Output the [X, Y] coordinate of the center of the cell containing the given text.  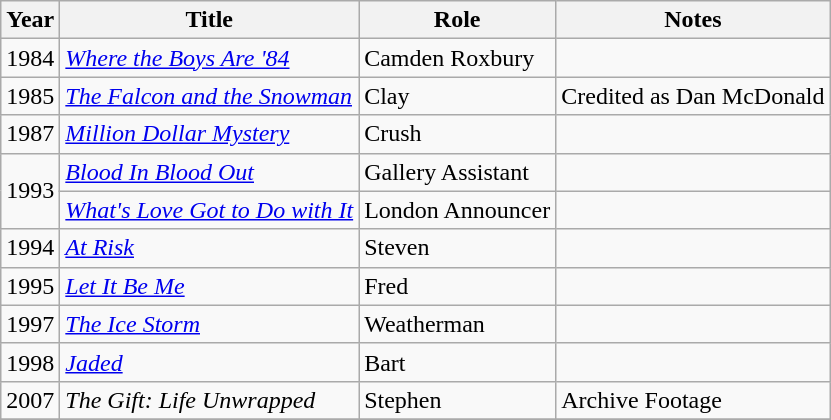
At Risk [210, 248]
What's Love Got to Do with It [210, 210]
1987 [30, 134]
Credited as Dan McDonald [693, 96]
Jaded [210, 362]
Title [210, 20]
Gallery Assistant [458, 172]
Stephen [458, 400]
1995 [30, 286]
Archive Footage [693, 400]
Where the Boys Are '84 [210, 58]
2007 [30, 400]
Million Dollar Mystery [210, 134]
Clay [458, 96]
Fred [458, 286]
Year [30, 20]
London Announcer [458, 210]
Crush [458, 134]
1984 [30, 58]
Bart [458, 362]
1998 [30, 362]
The Gift: Life Unwrapped [210, 400]
The Falcon and the Snowman [210, 96]
Notes [693, 20]
Blood In Blood Out [210, 172]
Let It Be Me [210, 286]
1985 [30, 96]
The Ice Storm [210, 324]
Steven [458, 248]
Camden Roxbury [458, 58]
1993 [30, 191]
1997 [30, 324]
Weatherman [458, 324]
1994 [30, 248]
Role [458, 20]
